Identify which cell holds the provided text, then report its [X, Y] central coordinate. 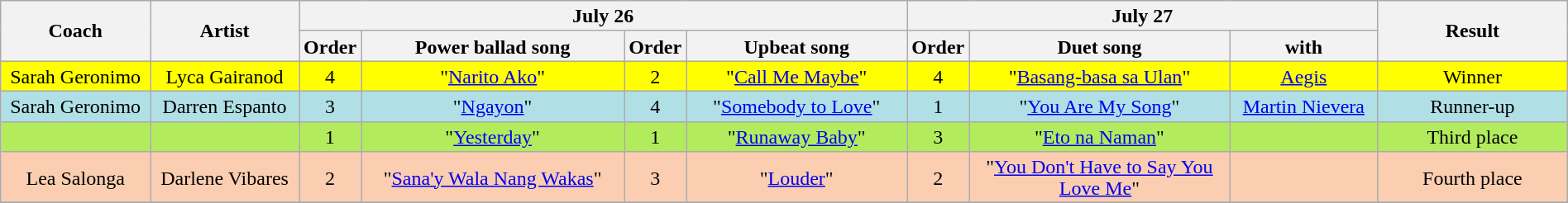
Lea Salonga [76, 177]
"Yesterday" [493, 137]
Third place [1473, 137]
Lyca Gairanod [225, 76]
"Narito Ako" [493, 76]
July 26 [604, 17]
Fourth place [1473, 177]
Darren Espanto [225, 106]
Aegis [1303, 76]
Upbeat song [797, 46]
"Sana'y Wala Nang Wakas" [493, 177]
Result [1473, 31]
"Runaway Baby" [797, 137]
Martin Nievera [1303, 106]
Duet song [1100, 46]
Winner [1473, 76]
Coach [76, 31]
Runner-up [1473, 106]
with [1303, 46]
"Basang-basa sa Ulan" [1100, 76]
"Call Me Maybe" [797, 76]
July 27 [1143, 17]
"Louder" [797, 177]
"Somebody to Love" [797, 106]
"You Are My Song" [1100, 106]
"Eto na Naman" [1100, 137]
"You Don't Have to Say You Love Me" [1100, 177]
Artist [225, 31]
Power ballad song [493, 46]
"Ngayon" [493, 106]
Darlene Vibares [225, 177]
